From the cell containing the given text, extract its center point as [x, y] coordinate. 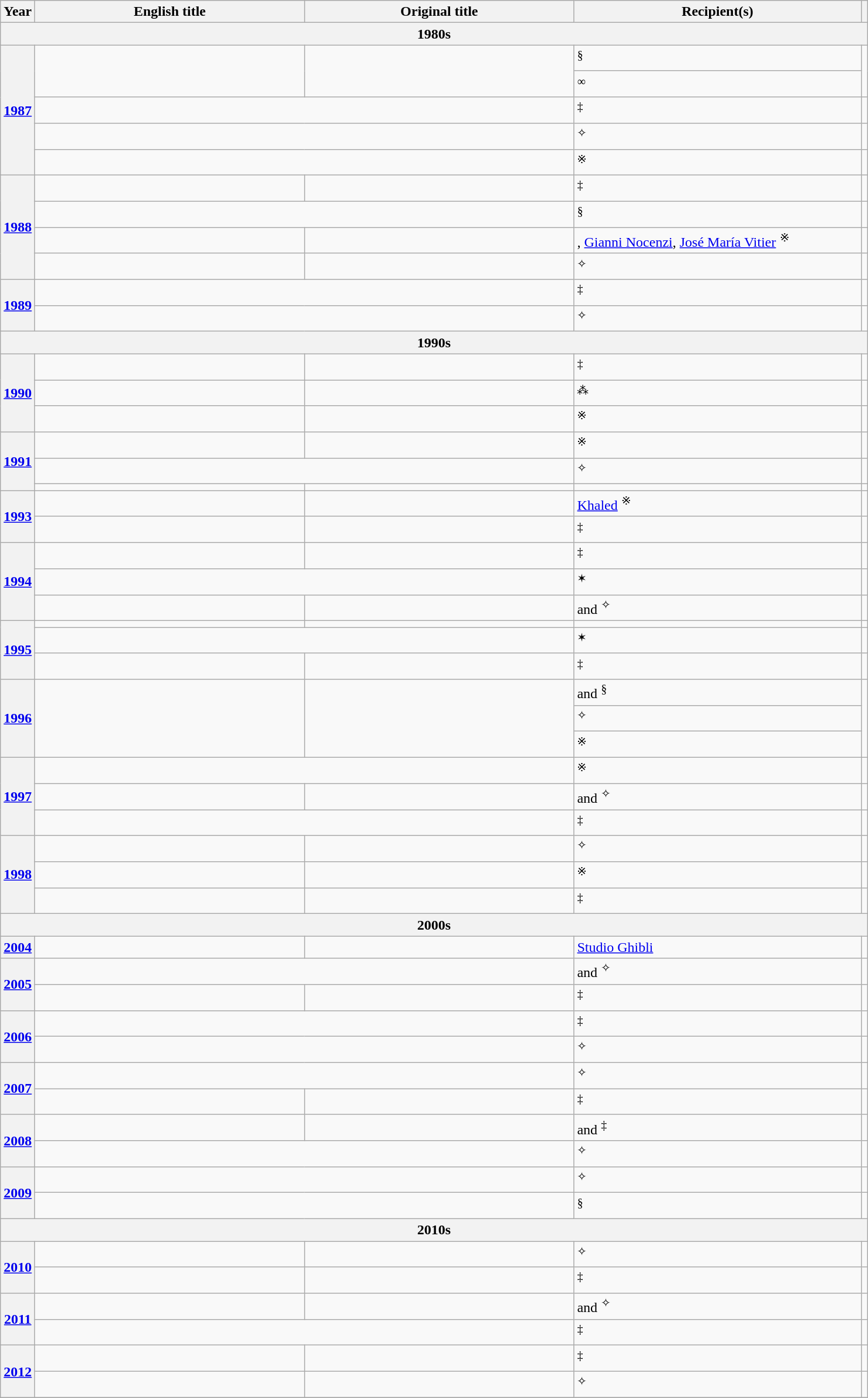
Recipient(s) [718, 12]
Original title [440, 12]
2009 [18, 1193]
1990s [434, 343]
and § [718, 692]
2007 [18, 1089]
2005 [18, 985]
1997 [18, 796]
⁂ [718, 393]
2008 [18, 1140]
2011 [18, 1319]
1994 [18, 582]
1989 [18, 305]
1980s [434, 34]
1991 [18, 461]
and ‡ [718, 1127]
1990 [18, 393]
, Gianni Nocenzi, José María Vitier ※ [718, 241]
2004 [18, 947]
2012 [18, 1372]
1988 [18, 227]
Khaled ※ [718, 504]
1995 [18, 650]
Year [18, 12]
∞ [718, 84]
1996 [18, 719]
2010s [434, 1230]
1998 [18, 875]
Studio Ghibli [718, 947]
English title [170, 12]
2000s [434, 925]
2006 [18, 1036]
1987 [18, 110]
2010 [18, 1268]
1993 [18, 517]
